Capture the cell that displays the provided text and extract its (X, Y) central coordinate. 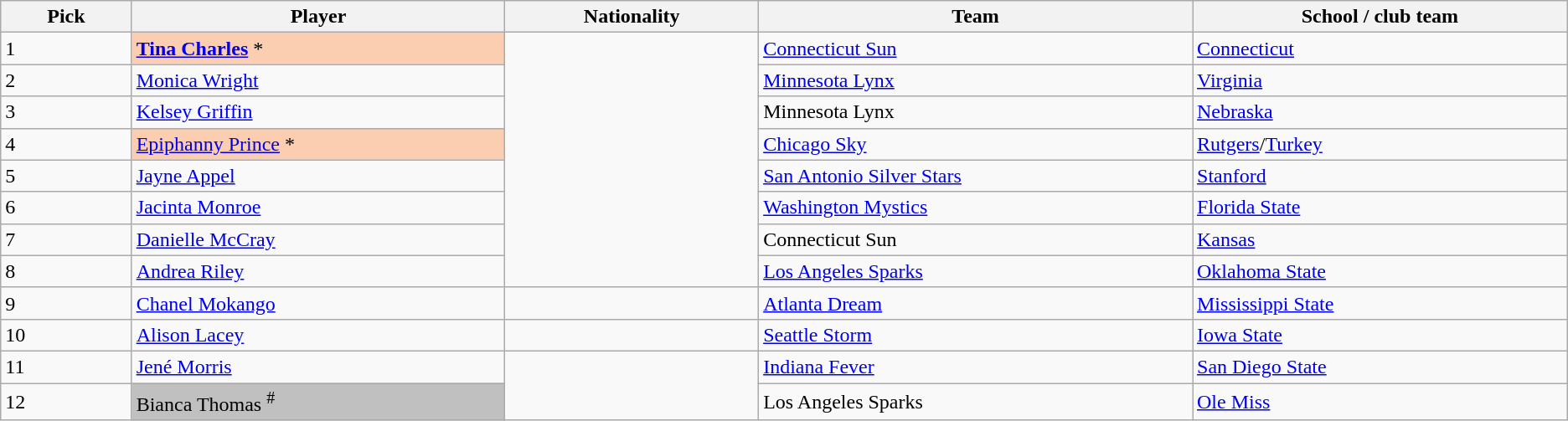
Monica Wright (318, 80)
Mississippi State (1380, 303)
12 (66, 402)
10 (66, 335)
Jayne Appel (318, 176)
Seattle Storm (976, 335)
Jené Morris (318, 367)
3 (66, 112)
Connecticut (1380, 49)
Iowa State (1380, 335)
Team (976, 17)
7 (66, 239)
Atlanta Dream (976, 303)
School / club team (1380, 17)
9 (66, 303)
San Diego State (1380, 367)
8 (66, 271)
6 (66, 208)
Nebraska (1380, 112)
Jacinta Monroe (318, 208)
Andrea Riley (318, 271)
Chicago Sky (976, 144)
Epiphanny Prince * (318, 144)
Kansas (1380, 239)
Tina Charles * (318, 49)
Indiana Fever (976, 367)
4 (66, 144)
Virginia (1380, 80)
Nationality (632, 17)
Pick (66, 17)
Rutgers/Turkey (1380, 144)
Ole Miss (1380, 402)
Alison Lacey (318, 335)
Oklahoma State (1380, 271)
2 (66, 80)
11 (66, 367)
Bianca Thomas # (318, 402)
1 (66, 49)
Kelsey Griffin (318, 112)
Florida State (1380, 208)
San Antonio Silver Stars (976, 176)
Stanford (1380, 176)
Player (318, 17)
5 (66, 176)
Washington Mystics (976, 208)
Danielle McCray (318, 239)
Chanel Mokango (318, 303)
